Scan for the cell matching the given text and deliver its (X, Y) coordinate at center. 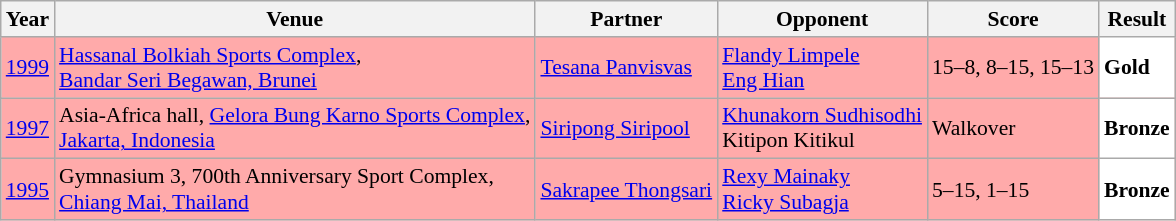
1995 (28, 190)
Gold (1137, 68)
Flandy Limpele Eng Hian (822, 68)
Gymnasium 3, 700th Anniversary Sport Complex,Chiang Mai, Thailand (294, 190)
Walkover (1013, 128)
Venue (294, 19)
Partner (626, 19)
1997 (28, 128)
Tesana Panvisvas (626, 68)
Score (1013, 19)
Year (28, 19)
Siripong Siripool (626, 128)
Opponent (822, 19)
Result (1137, 19)
Hassanal Bolkiah Sports Complex,Bandar Seri Begawan, Brunei (294, 68)
Khunakorn Sudhisodhi Kitipon Kitikul (822, 128)
1999 (28, 68)
5–15, 1–15 (1013, 190)
Asia-Africa hall, Gelora Bung Karno Sports Complex,Jakarta, Indonesia (294, 128)
Rexy Mainaky Ricky Subagja (822, 190)
Sakrapee Thongsari (626, 190)
15–8, 8–15, 15–13 (1013, 68)
